For the text-containing cell, return its midpoint in (x, y) coordinate format. 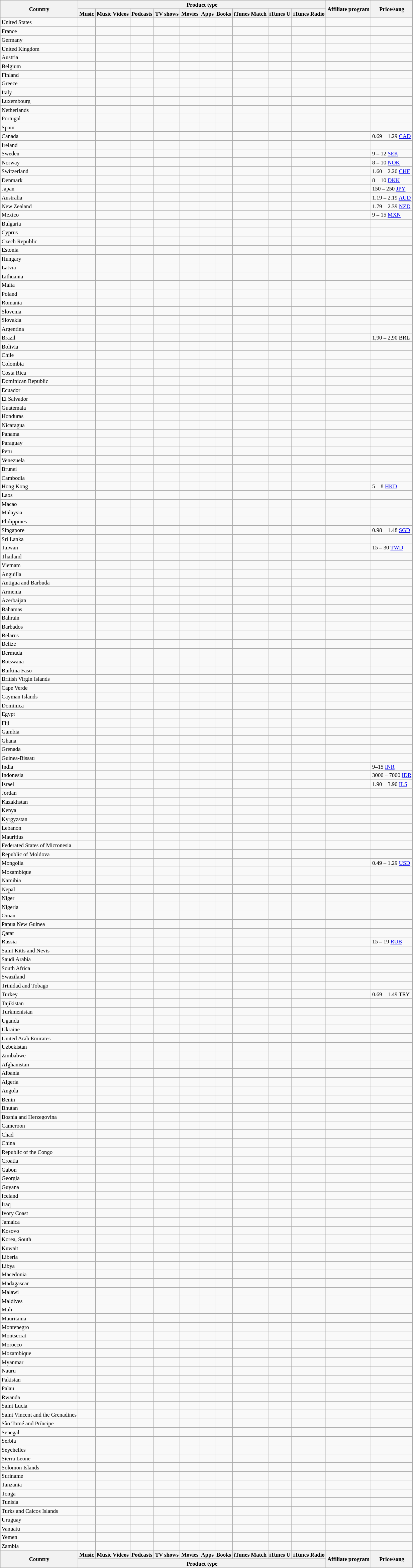
Kosovo (39, 1230)
Turks and Caicos Islands (39, 1511)
Tonga (39, 1493)
Seychelles (39, 1449)
Netherlands (39, 110)
Sri Lanka (39, 539)
Cyprus (39, 232)
Philippines (39, 521)
Lithuania (39, 276)
0.69 – 1.29 CAD (392, 136)
Uruguay (39, 1520)
Belize (39, 644)
Bahamas (39, 609)
Luxembourg (39, 101)
Tunisia (39, 1502)
Antigua and Barbuda (39, 582)
Burkina Faso (39, 670)
Latvia (39, 267)
Nauru (39, 1371)
Kuwait (39, 1248)
0.98 – 1.48 SGD (392, 530)
Denmark (39, 180)
Norway (39, 162)
Vietnam (39, 565)
Niger (39, 898)
El Salvador (39, 399)
Bulgaria (39, 224)
Federated States of Micronesia (39, 845)
Ecuador (39, 390)
Pakistan (39, 1380)
150 – 250 JPY (392, 188)
Germany (39, 40)
Benin (39, 1099)
Senegal (39, 1432)
Venezuela (39, 460)
Hungary (39, 259)
Gambia (39, 732)
Austria (39, 57)
1.90 – 3.90 ILS (392, 784)
Macedonia (39, 1274)
Cayman Islands (39, 696)
Iceland (39, 1196)
5 – 8 HKD (392, 486)
Albania (39, 1073)
New Zealand (39, 206)
Turkey (39, 994)
France (39, 31)
Australia (39, 197)
Switzerland (39, 171)
India (39, 767)
Kyrgyzstan (39, 819)
Slovakia (39, 320)
Morocco (39, 1344)
Croatia (39, 1161)
Belarus (39, 635)
China (39, 1143)
Malta (39, 285)
Serbia (39, 1441)
Papua New Guinea (39, 924)
Malaysia (39, 513)
Azerbaijan (39, 600)
Vanuatu (39, 1528)
Rwanda (39, 1397)
Italy (39, 92)
United Kingdom (39, 48)
Indonesia (39, 775)
Mali (39, 1309)
0.69 – 1.49 TRY (392, 994)
Chile (39, 355)
Kazakhstan (39, 801)
Georgia (39, 1178)
Uzbekistan (39, 1047)
9 – 15 MXN (392, 215)
Hong Kong (39, 486)
Qatar (39, 933)
Botswana (39, 661)
9–15 INR (392, 767)
Taiwan (39, 548)
Nicaragua (39, 425)
Bermuda (39, 653)
Lebanon (39, 828)
Trinidad and Tobago (39, 986)
Brunei (39, 469)
Montenegro (39, 1327)
Estonia (39, 250)
Brazil (39, 338)
Iraq (39, 1204)
Panama (39, 434)
Romania (39, 302)
Mauritania (39, 1318)
Kenya (39, 810)
Honduras (39, 416)
Uganda (39, 1020)
Yemen (39, 1537)
Guyana (39, 1187)
Dominican Republic (39, 381)
Jamaica (39, 1222)
Armenia (39, 592)
Palau (39, 1388)
1.60 – 2.20 CHF (392, 171)
Mexico (39, 215)
Poland (39, 294)
Canada (39, 136)
Czech Republic (39, 241)
Peru (39, 451)
Slovenia (39, 311)
United Arab Emirates (39, 1038)
Oman (39, 915)
Gabon (39, 1169)
Fiji (39, 723)
Cambodia (39, 478)
Cameroon (39, 1126)
8 – 10 DKK (392, 180)
Zambia (39, 1546)
Dominica (39, 705)
United States (39, 22)
Zimbabwe (39, 1055)
Portugal (39, 119)
0.49 – 1.29 USD (392, 863)
Sierra Leone (39, 1458)
Spain (39, 127)
Ghana (39, 740)
Macao (39, 504)
Ivory Coast (39, 1213)
Guatemala (39, 407)
Turkmenistan (39, 1012)
Swaziland (39, 976)
1,90 – 2,90 BRL (392, 338)
Bhutan (39, 1108)
Mongolia (39, 863)
Nigeria (39, 907)
Solomon Islands (39, 1467)
Bosnia and Herzegovina (39, 1117)
Russia (39, 942)
Montserrat (39, 1336)
Greece (39, 84)
9 – 12 SEK (392, 153)
Nepal (39, 889)
Jordan (39, 793)
3000 – 7000 IDR (392, 775)
Saint Lucia (39, 1406)
Mauritius (39, 836)
Japan (39, 188)
Anguilla (39, 574)
Tanzania (39, 1484)
1.19 – 2.19 AUD (392, 197)
Cape Verde (39, 688)
8 – 10 NOK (392, 162)
Bolivia (39, 346)
15 – 30 TWD (392, 548)
Republic of Moldova (39, 854)
Malawi (39, 1292)
Thailand (39, 556)
Paraguay (39, 442)
Bahrain (39, 618)
Angola (39, 1090)
1.79 – 2.39 NZD (392, 206)
Egypt (39, 714)
Chad (39, 1134)
Singapore (39, 530)
Madagascar (39, 1283)
South Africa (39, 968)
Saint Kitts and Nevis (39, 950)
Costa Rica (39, 372)
Korea, South (39, 1239)
São Tomé and Príncipe (39, 1423)
Belgium (39, 66)
Grenada (39, 749)
Myanmar (39, 1362)
Israel (39, 784)
Maldives (39, 1301)
Sweden (39, 153)
Algeria (39, 1082)
Afghanistan (39, 1064)
Colombia (39, 364)
Tajikistan (39, 1003)
Liberia (39, 1257)
15 – 19 RUB (392, 942)
Namibia (39, 880)
Libya (39, 1266)
Argentina (39, 329)
Saudi Arabia (39, 959)
Barbados (39, 626)
Guinea-Bissau (39, 758)
Suriname (39, 1476)
British Virgin Islands (39, 679)
Ukraine (39, 1029)
Finland (39, 75)
Ireland (39, 145)
Laos (39, 495)
Saint Vincent and the Grenadines (39, 1415)
Republic of the Congo (39, 1152)
